From the cell containing the given text, extract its center point as (x, y) coordinate. 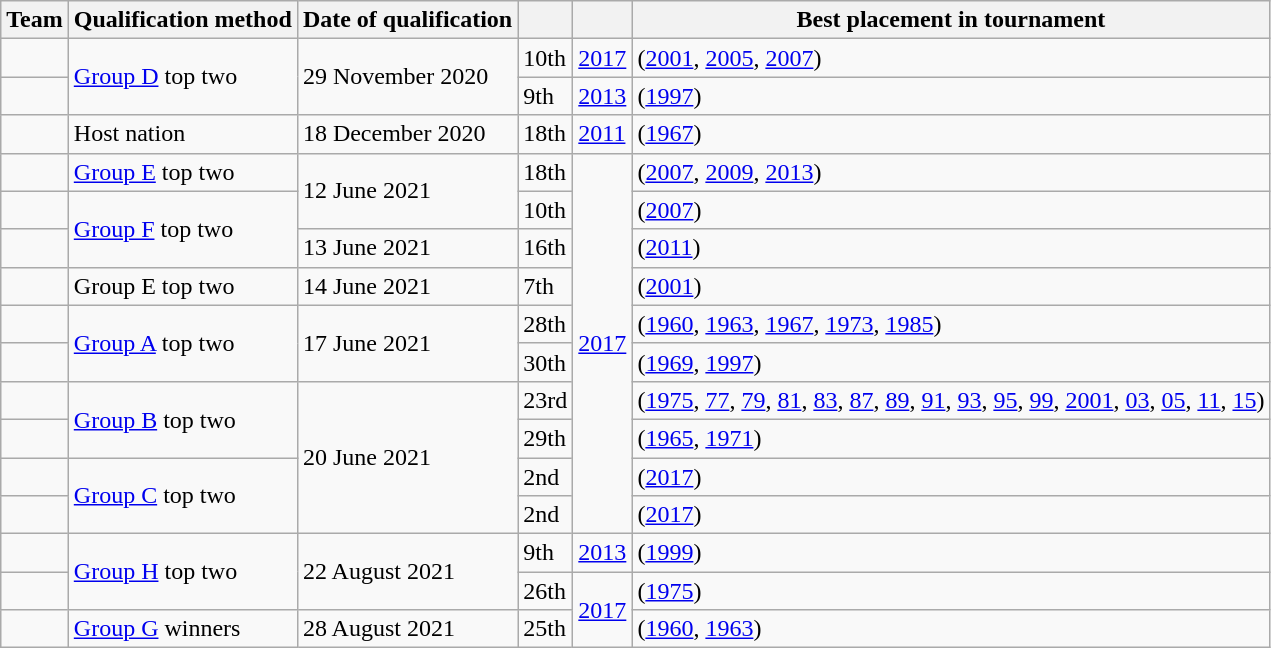
(1960, 1963, 1967, 1973, 1985) (951, 324)
Host nation (182, 134)
13 June 2021 (407, 248)
(1969, 1997) (951, 362)
Group B top two (182, 419)
Date of qualification (407, 20)
Group D top two (182, 77)
12 June 2021 (407, 191)
23rd (546, 400)
(1999) (951, 553)
Group H top two (182, 572)
17 June 2021 (407, 343)
(1997) (951, 96)
25th (546, 629)
20 June 2021 (407, 457)
Group A top two (182, 343)
16th (546, 248)
(2001, 2005, 2007) (951, 58)
29th (546, 438)
Group F top two (182, 229)
28 August 2021 (407, 629)
Group G winners (182, 629)
(1965, 1971) (951, 438)
(1967) (951, 134)
30th (546, 362)
2011 (602, 134)
Qualification method (182, 20)
18 December 2020 (407, 134)
(2001) (951, 286)
(2011) (951, 248)
22 August 2021 (407, 572)
14 June 2021 (407, 286)
(2007) (951, 210)
26th (546, 591)
Best placement in tournament (951, 20)
Team (35, 20)
Group C top two (182, 496)
28th (546, 324)
(2007, 2009, 2013) (951, 172)
29 November 2020 (407, 77)
(1975, 77, 79, 81, 83, 87, 89, 91, 93, 95, 99, 2001, 03, 05, 11, 15) (951, 400)
(1975) (951, 591)
(1960, 1963) (951, 629)
7th (546, 286)
